Detect which cell encompasses the target text, then output its (X, Y) center coordinate. 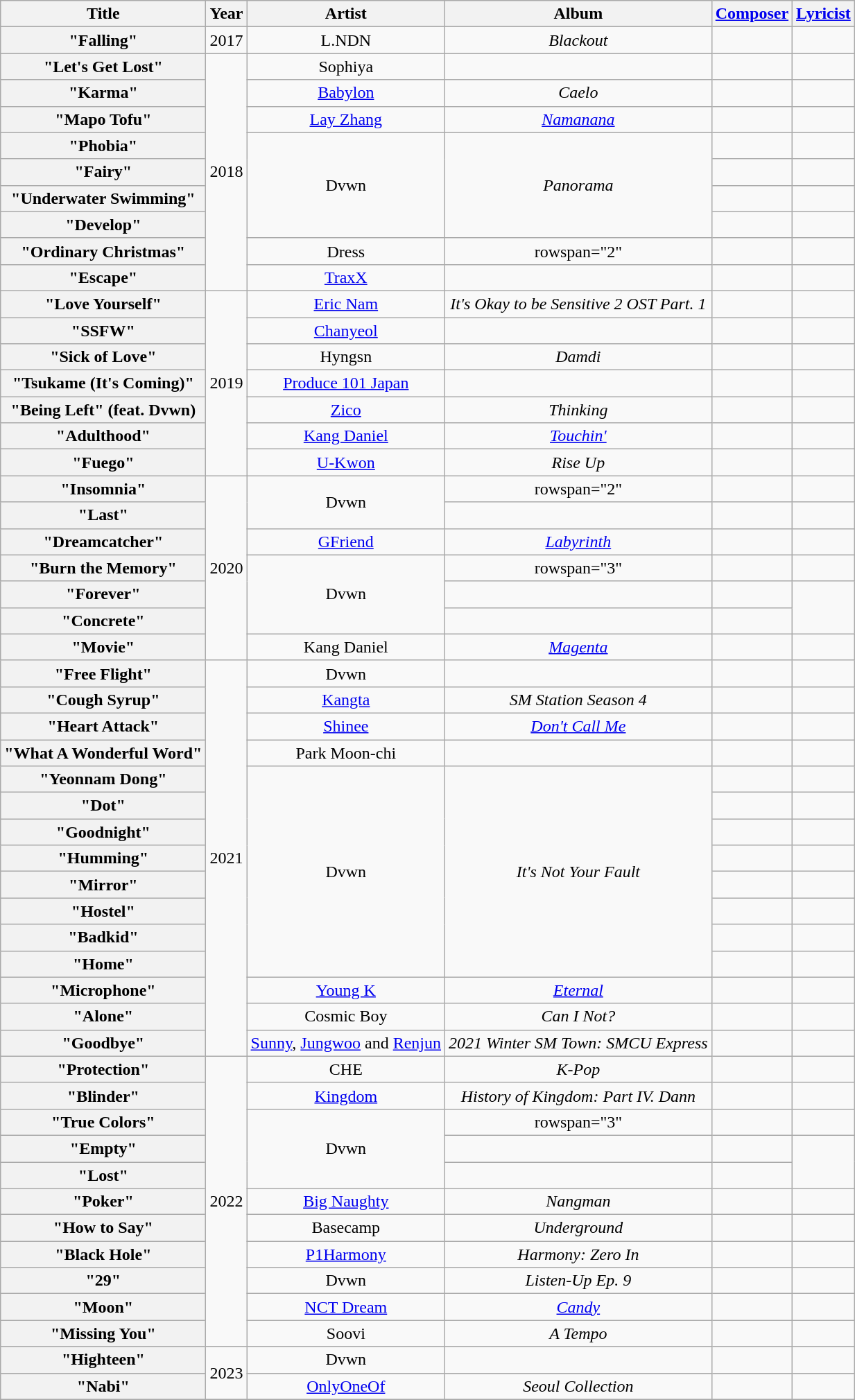
Composer (752, 14)
"Phobia" (103, 146)
Thinking (578, 410)
"Mapo Tofu" (103, 119)
"Protection" (103, 1069)
Zico (346, 410)
Namanana (578, 119)
2017 (226, 40)
Shinee (346, 726)
It's Not Your Fault (578, 872)
Sunny, Jungwoo and Renjun (346, 1043)
Candy (578, 1307)
Rise Up (578, 463)
"Home" (103, 964)
Damdi (578, 357)
"How to Say" (103, 1228)
"Lost" (103, 1175)
K-Pop (578, 1069)
Can I Not? (578, 1017)
"Underwater Swimming" (103, 198)
"29" (103, 1281)
Lyricist (824, 14)
Seoul Collection (578, 1386)
Panorama (578, 185)
Don't Call Me (578, 726)
Young K (346, 990)
"Cough Syrup" (103, 700)
"Karma" (103, 93)
"True Colors" (103, 1122)
"Dot" (103, 806)
L.NDN (346, 40)
2019 (226, 383)
Year (226, 14)
Blackout (578, 40)
"Movie" (103, 647)
2021 Winter SM Town: SMCU Express (578, 1043)
"Fuego" (103, 463)
Magenta (578, 647)
"Last" (103, 515)
Lay Zhang (346, 119)
"Highteen" (103, 1360)
"Missing You" (103, 1333)
Basecamp (346, 1228)
"Blinder" (103, 1096)
"Yeonnam Dong" (103, 779)
"Free Flight" (103, 673)
2023 (226, 1373)
"Burn the Memory" (103, 568)
Park Moon-chi (346, 752)
"Adulthood" (103, 436)
Title (103, 14)
2022 (226, 1201)
2020 (226, 568)
Nangman (578, 1202)
"Alone" (103, 1017)
NCT Dream (346, 1307)
History of Kingdom: Part IV. Dann (578, 1096)
"Love Yourself" (103, 304)
Babylon (346, 93)
"Fairy" (103, 172)
"Develop" (103, 225)
Touchin' (578, 436)
GFriend (346, 542)
Hyngsn (346, 357)
Underground (578, 1228)
Artist (346, 14)
U-Kwon (346, 463)
"Black Hole" (103, 1254)
Eric Nam (346, 304)
"Poker" (103, 1202)
"Let's Get Lost" (103, 67)
It's Okay to be Sensitive 2 OST Part. 1 (578, 304)
"Nabi" (103, 1386)
OnlyOneOf (346, 1386)
"Ordinary Christmas" (103, 251)
"SSFW" (103, 331)
Kingdom (346, 1096)
"Insomnia" (103, 489)
Labyrinth (578, 542)
"Empty" (103, 1148)
"Forever" (103, 594)
"Badkid" (103, 937)
Harmony: Zero In (578, 1254)
TraxX (346, 277)
"Heart Attack" (103, 726)
Chanyeol (346, 331)
Produce 101 Japan (346, 383)
"Sick of Love" (103, 357)
"Tsukame (It's Coming)" (103, 383)
Caelo (578, 93)
"Humming" (103, 858)
"Microphone" (103, 990)
Listen-Up Ep. 9 (578, 1281)
Album (578, 14)
"Goodbye" (103, 1043)
"What A Wonderful Word" (103, 752)
Soovi (346, 1333)
Kangta (346, 700)
CHE (346, 1069)
Cosmic Boy (346, 1017)
2021 (226, 858)
"Falling" (103, 40)
"Concrete" (103, 621)
"Dreamcatcher" (103, 542)
"Hostel" (103, 911)
"Escape" (103, 277)
Eternal (578, 990)
"Mirror" (103, 885)
A Tempo (578, 1333)
"Moon" (103, 1307)
Big Naughty (346, 1202)
Dress (346, 251)
Sophiya (346, 67)
P1Harmony (346, 1254)
SM Station Season 4 (578, 700)
2018 (226, 172)
"Being Left" (feat. Dvwn) (103, 410)
"Goodnight" (103, 832)
